Detect which cell encompasses the target text, then output its [x, y] center coordinate. 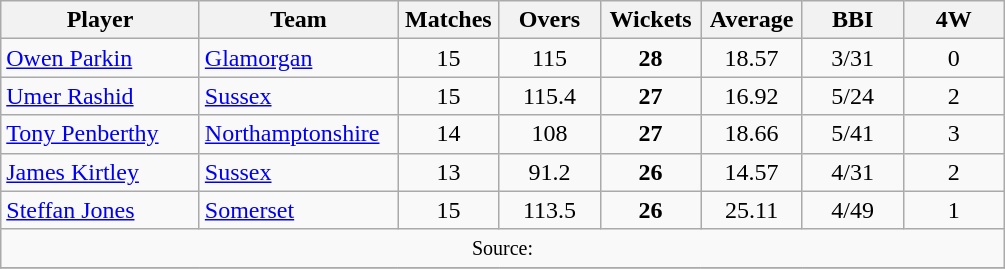
0 [954, 58]
1 [954, 210]
Northamptonshire [298, 134]
Matches [448, 20]
Somerset [298, 210]
Steffan Jones [100, 210]
5/41 [852, 134]
4W [954, 20]
3/31 [852, 58]
18.57 [752, 58]
115.4 [550, 96]
18.66 [752, 134]
Average [752, 20]
28 [650, 58]
Team [298, 20]
Glamorgan [298, 58]
Overs [550, 20]
Player [100, 20]
13 [448, 172]
5/24 [852, 96]
14.57 [752, 172]
3 [954, 134]
Tony Penberthy [100, 134]
Source: [503, 248]
108 [550, 134]
James Kirtley [100, 172]
Umer Rashid [100, 96]
115 [550, 58]
25.11 [752, 210]
BBI [852, 20]
Owen Parkin [100, 58]
4/49 [852, 210]
Wickets [650, 20]
14 [448, 134]
91.2 [550, 172]
16.92 [752, 96]
4/31 [852, 172]
113.5 [550, 210]
